Output the (X, Y) coordinate of the center of the cell containing the given text.  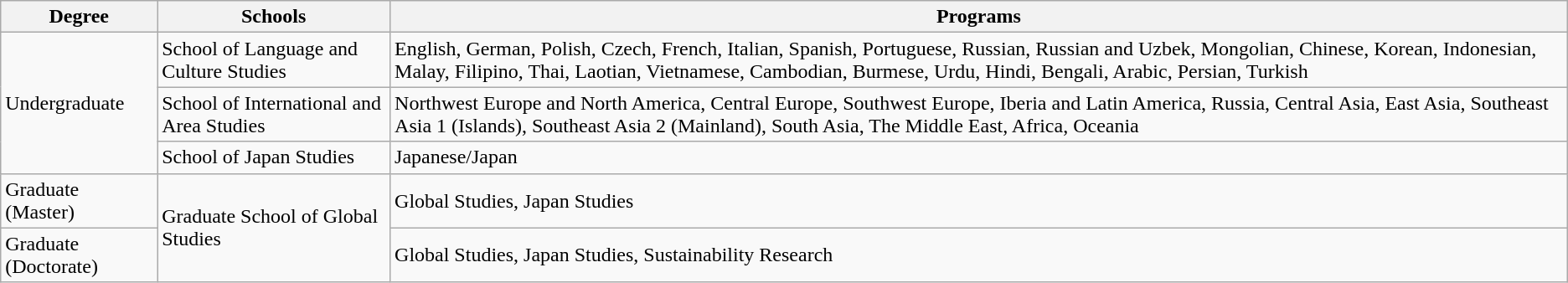
School of Japan Studies (274, 157)
Degree (79, 17)
Japanese/Japan (979, 157)
Global Studies, Japan Studies, Sustainability Research (979, 255)
Graduate (Doctorate) (79, 255)
School of Language and Culture Studies (274, 60)
Global Studies, Japan Studies (979, 201)
Schools (274, 17)
School of International and Area Studies (274, 114)
Undergraduate (79, 103)
Graduate School of Global Studies (274, 228)
Graduate (Master) (79, 201)
Programs (979, 17)
